Locate the cell with the specified text and output its [x, y] center coordinate. 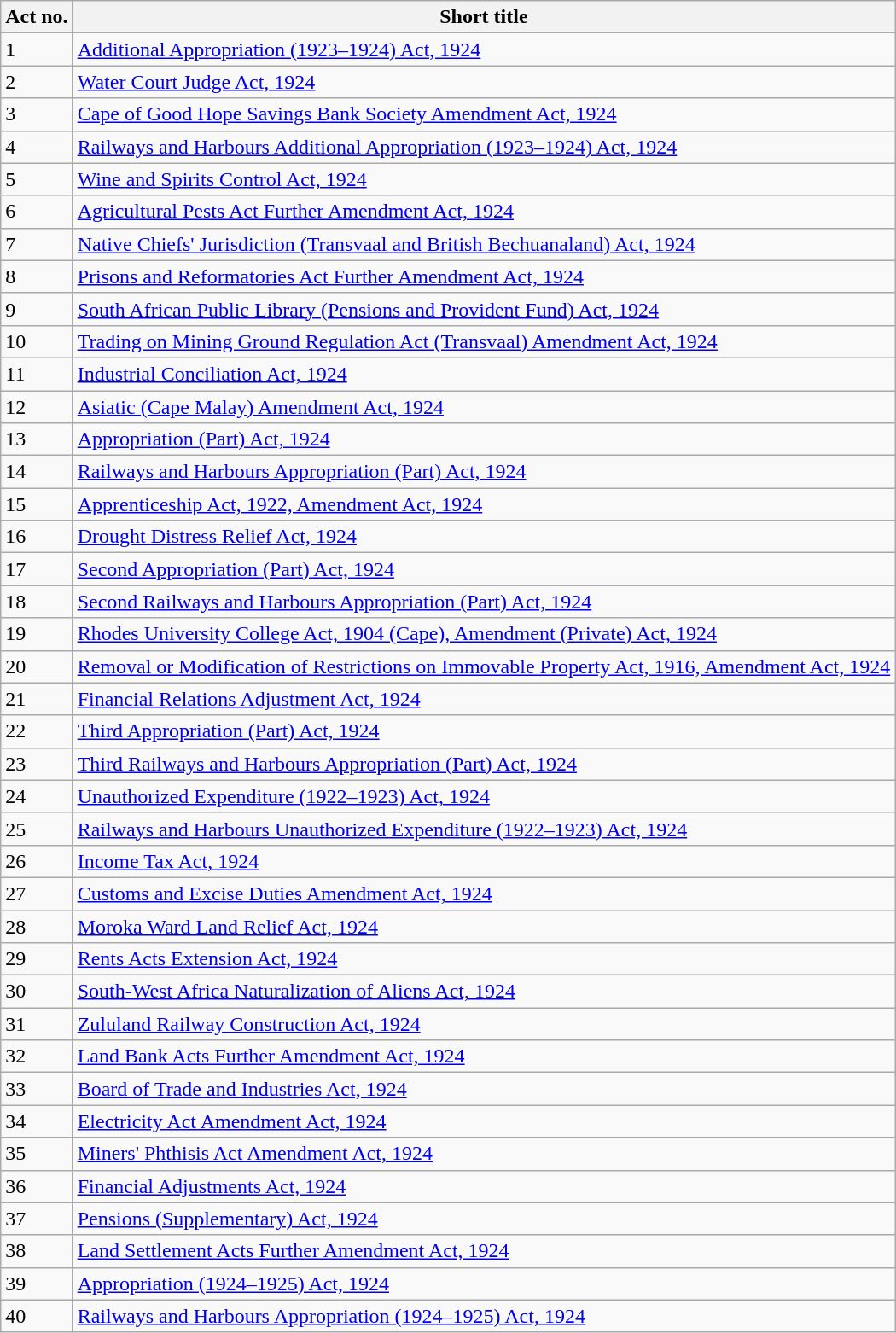
Zululand Railway Construction Act, 1924 [484, 1024]
10 [37, 341]
Third Railways and Harbours Appropriation (Part) Act, 1924 [484, 764]
Industrial Conciliation Act, 1924 [484, 374]
39 [37, 1284]
Land Bank Acts Further Amendment Act, 1924 [484, 1057]
11 [37, 374]
7 [37, 244]
Electricity Act Amendment Act, 1924 [484, 1121]
31 [37, 1024]
35 [37, 1154]
8 [37, 276]
Miners' Phthisis Act Amendment Act, 1924 [484, 1154]
Asiatic (Cape Malay) Amendment Act, 1924 [484, 407]
16 [37, 537]
Pensions (Supplementary) Act, 1924 [484, 1219]
Appropriation (Part) Act, 1924 [484, 439]
21 [37, 699]
6 [37, 212]
29 [37, 959]
Wine and Spirits Control Act, 1924 [484, 179]
33 [37, 1089]
Additional Appropriation (1923–1924) Act, 1924 [484, 49]
Trading on Mining Ground Regulation Act (Transvaal) Amendment Act, 1924 [484, 341]
Customs and Excise Duties Amendment Act, 1924 [484, 894]
30 [37, 992]
Second Appropriation (Part) Act, 1924 [484, 569]
24 [37, 796]
14 [37, 472]
Third Appropriation (Part) Act, 1924 [484, 731]
Railways and Harbours Unauthorized Expenditure (1922–1923) Act, 1924 [484, 829]
Drought Distress Relief Act, 1924 [484, 537]
20 [37, 666]
13 [37, 439]
34 [37, 1121]
Rhodes University College Act, 1904 (Cape), Amendment (Private) Act, 1924 [484, 634]
37 [37, 1219]
Board of Trade and Industries Act, 1924 [484, 1089]
Land Settlement Acts Further Amendment Act, 1924 [484, 1251]
5 [37, 179]
South African Public Library (Pensions and Provident Fund) Act, 1924 [484, 309]
Second Railways and Harbours Appropriation (Part) Act, 1924 [484, 602]
Short title [484, 17]
Moroka Ward Land Relief Act, 1924 [484, 926]
3 [37, 114]
Apprenticeship Act, 1922, Amendment Act, 1924 [484, 504]
36 [37, 1186]
Prisons and Reformatories Act Further Amendment Act, 1924 [484, 276]
4 [37, 147]
40 [37, 1316]
32 [37, 1057]
17 [37, 569]
18 [37, 602]
Removal or Modification of Restrictions on Immovable Property Act, 1916, Amendment Act, 1924 [484, 666]
Agricultural Pests Act Further Amendment Act, 1924 [484, 212]
South-West Africa Naturalization of Aliens Act, 1924 [484, 992]
Native Chiefs' Jurisdiction (Transvaal and British Bechuanaland) Act, 1924 [484, 244]
Income Tax Act, 1924 [484, 861]
12 [37, 407]
2 [37, 82]
38 [37, 1251]
Financial Relations Adjustment Act, 1924 [484, 699]
Water Court Judge Act, 1924 [484, 82]
Cape of Good Hope Savings Bank Society Amendment Act, 1924 [484, 114]
28 [37, 926]
9 [37, 309]
Unauthorized Expenditure (1922–1923) Act, 1924 [484, 796]
27 [37, 894]
26 [37, 861]
Railways and Harbours Additional Appropriation (1923–1924) Act, 1924 [484, 147]
Act no. [37, 17]
15 [37, 504]
Railways and Harbours Appropriation (Part) Act, 1924 [484, 472]
Railways and Harbours Appropriation (1924–1925) Act, 1924 [484, 1316]
25 [37, 829]
Financial Adjustments Act, 1924 [484, 1186]
19 [37, 634]
Rents Acts Extension Act, 1924 [484, 959]
22 [37, 731]
1 [37, 49]
Appropriation (1924–1925) Act, 1924 [484, 1284]
23 [37, 764]
